Search for the cell housing the specified text and yield its (x, y) center coordinate. 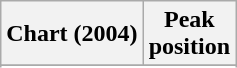
Peakposition (189, 34)
Chart (2004) (72, 34)
